Output the [X, Y] coordinate of the center of the cell containing the given text.  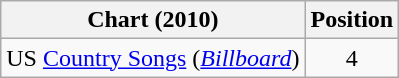
Position [352, 20]
US Country Songs (Billboard) [153, 58]
Chart (2010) [153, 20]
4 [352, 58]
